Scan for the cell matching the given text and deliver its [x, y] coordinate at center. 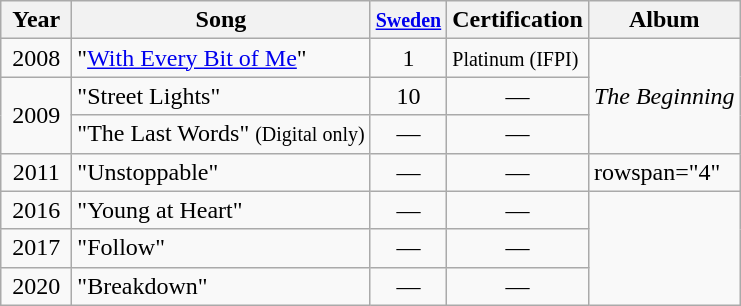
10 [408, 96]
"Follow" [221, 248]
"The Last Words" (Digital only) [221, 134]
2017 [36, 248]
Sweden [408, 20]
2020 [36, 286]
Song [221, 20]
rowspan="4" [664, 172]
1 [408, 58]
"Young at Heart" [221, 210]
2011 [36, 172]
The Beginning [664, 96]
Year [36, 20]
2008 [36, 58]
Album [664, 20]
Platinum (IFPI) [518, 58]
Certification [518, 20]
2016 [36, 210]
"Street Lights" [221, 96]
"With Every Bit of Me" [221, 58]
"Breakdown" [221, 286]
2009 [36, 115]
"Unstoppable" [221, 172]
